Identify which cell holds the provided text, then report its (X, Y) central coordinate. 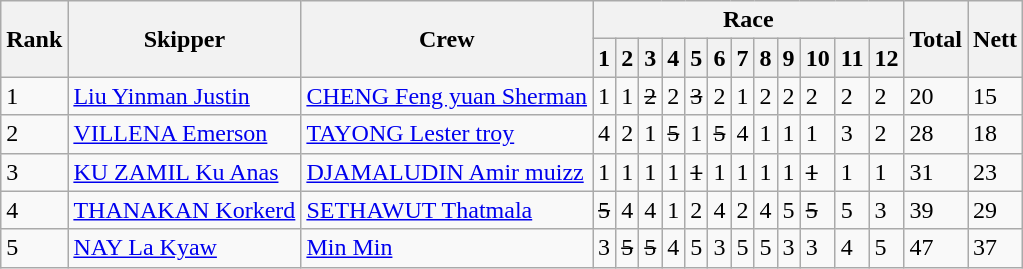
31 (936, 172)
39 (936, 210)
18 (996, 134)
Nett (996, 39)
6 (720, 58)
12 (886, 58)
Crew (447, 39)
THANAKAN Korkerd (184, 210)
Race (748, 20)
37 (996, 248)
VILLENA Emerson (184, 134)
Min Min (447, 248)
KU ZAMIL Ku Anas (184, 172)
Skipper (184, 39)
47 (936, 248)
DJAMALUDIN Amir muizz (447, 172)
CHENG Feng yuan Sherman (447, 96)
9 (788, 58)
28 (936, 134)
7 (742, 58)
29 (996, 210)
TAYONG Lester troy (447, 134)
15 (996, 96)
23 (996, 172)
8 (766, 58)
Liu Yinman Justin (184, 96)
NAY La Kyaw (184, 248)
SETHAWUT Thatmala (447, 210)
11 (852, 58)
Rank (34, 39)
Total (936, 39)
20 (936, 96)
10 (818, 58)
